From the cell containing the given text, extract its center point as [X, Y] coordinate. 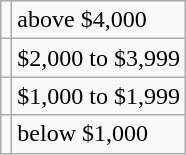
$2,000 to $3,999 [99, 58]
below $1,000 [99, 134]
$1,000 to $1,999 [99, 96]
above $4,000 [99, 20]
